Detect which cell encompasses the target text, then output its [x, y] center coordinate. 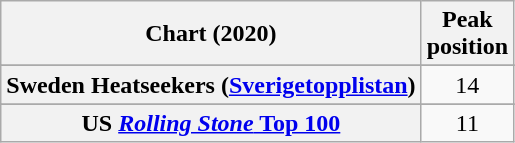
Peakposition [467, 34]
11 [467, 123]
US Rolling Stone Top 100 [211, 123]
14 [467, 85]
Sweden Heatseekers (Sverigetopplistan) [211, 85]
Chart (2020) [211, 34]
